Scan for the cell matching the given text and deliver its (X, Y) coordinate at center. 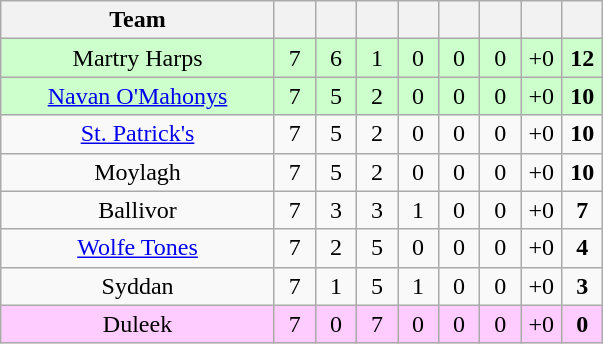
4 (582, 248)
Syddan (138, 286)
6 (336, 58)
Navan O'Mahonys (138, 96)
Duleek (138, 324)
Martry Harps (138, 58)
Team (138, 20)
Moylagh (138, 172)
Ballivor (138, 210)
St. Patrick's (138, 134)
Wolfe Tones (138, 248)
12 (582, 58)
